From the cell containing the given text, extract its center point as [X, Y] coordinate. 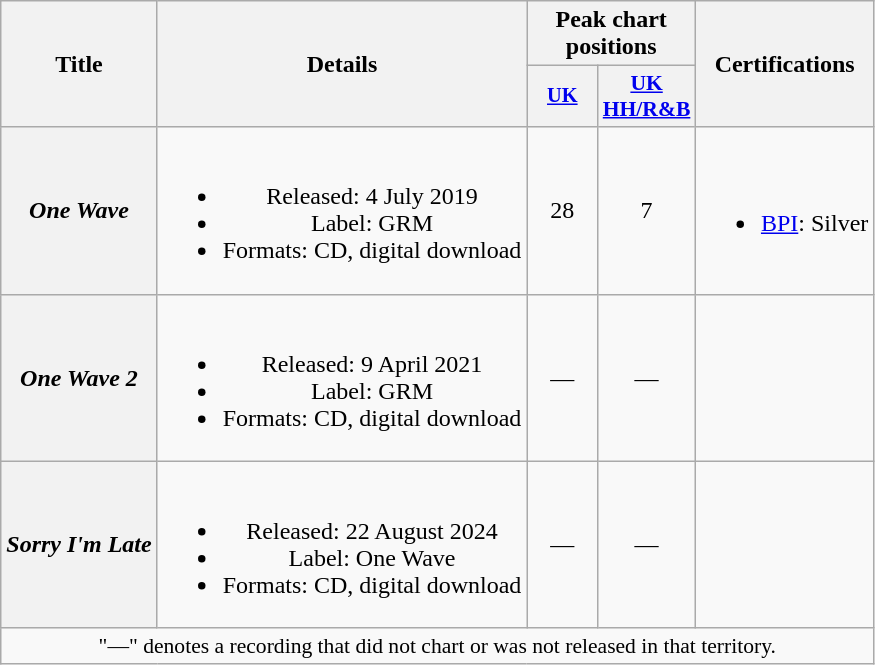
7 [647, 210]
One Wave [79, 210]
Details [342, 64]
Sorry I'm Late [79, 544]
28 [562, 210]
BPI: Silver [784, 210]
One Wave 2 [79, 378]
UK [562, 96]
Certifications [784, 64]
Peak chart positions [612, 34]
Released: 9 April 2021Label: GRMFormats: CD, digital download [342, 378]
UKHH/R&B [647, 96]
Released: 4 July 2019Label: GRMFormats: CD, digital download [342, 210]
Title [79, 64]
"—" denotes a recording that did not chart or was not released in that territory. [438, 646]
Released: 22 August 2024Label: One WaveFormats: CD, digital download [342, 544]
